From the cell containing the given text, extract its center point as (X, Y) coordinate. 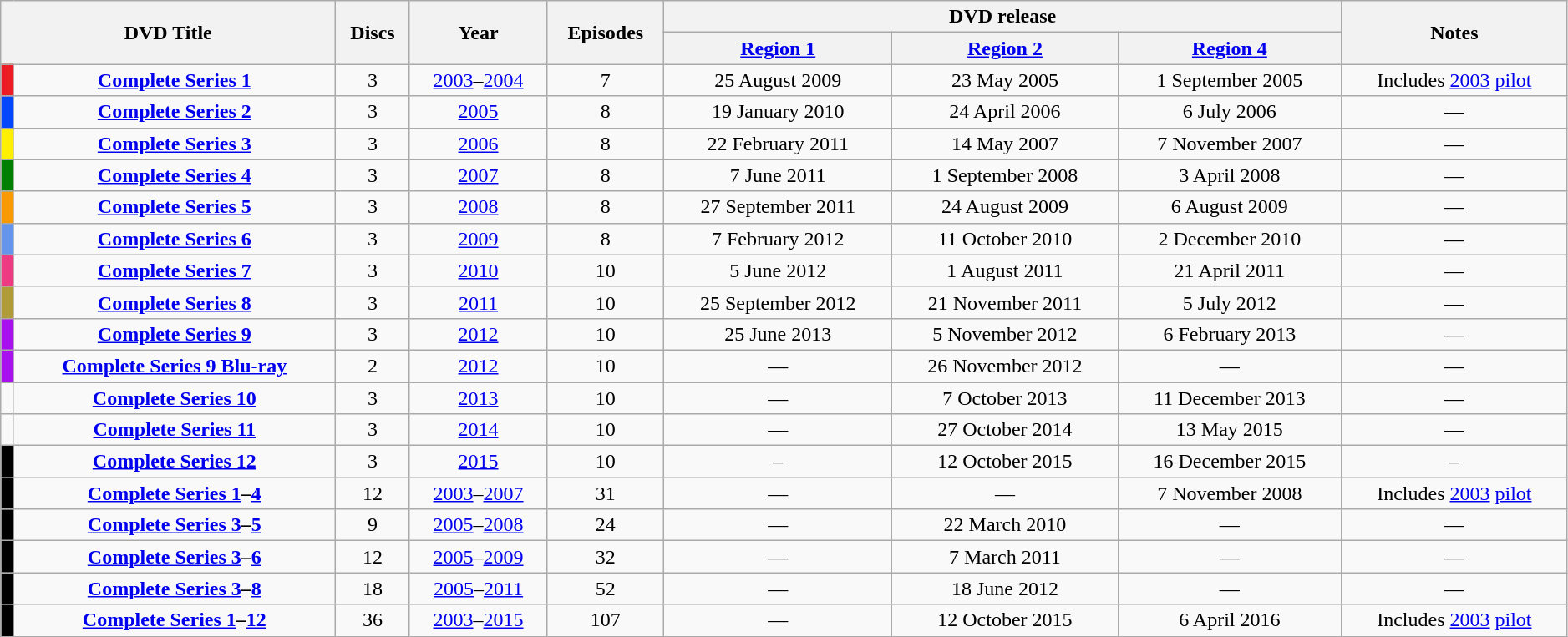
2005 (478, 112)
Notes (1454, 33)
27 October 2014 (1006, 430)
7 November 2007 (1230, 144)
52 (606, 589)
Complete Series 10 (175, 398)
Year (478, 33)
22 February 2011 (779, 144)
6 April 2016 (1230, 620)
Episodes (606, 33)
24 (606, 525)
Complete Series 6 (175, 239)
11 December 2013 (1230, 398)
2009 (478, 239)
Complete Series 3–5 (175, 525)
5 November 2012 (1006, 334)
Complete Series 7 (175, 270)
2 December 2010 (1230, 239)
2013 (478, 398)
107 (606, 620)
2003–2015 (478, 620)
Discs (373, 33)
7 March 2011 (1006, 557)
2 (373, 366)
2005–2008 (478, 525)
25 September 2012 (779, 302)
Complete Series 3–6 (175, 557)
18 (373, 589)
7 June 2011 (779, 175)
24 April 2006 (1006, 112)
1 August 2011 (1006, 270)
11 October 2010 (1006, 239)
23 May 2005 (1006, 80)
2011 (478, 302)
2015 (478, 462)
Complete Series 1–4 (175, 493)
Complete Series 1 (175, 80)
Complete Series 4 (175, 175)
Region 2 (1006, 48)
27 September 2011 (779, 207)
Complete Series 2 (175, 112)
16 December 2015 (1230, 462)
6 August 2009 (1230, 207)
6 July 2006 (1230, 112)
18 June 2012 (1006, 589)
1 September 2005 (1230, 80)
Complete Series 3 (175, 144)
2003–2004 (478, 80)
2007 (478, 175)
2003–2007 (478, 493)
Complete Series 11 (175, 430)
7 November 2008 (1230, 493)
Complete Series 8 (175, 302)
DVD release (1002, 17)
21 April 2011 (1230, 270)
Complete Series 3–8 (175, 589)
2014 (478, 430)
5 June 2012 (779, 270)
7 October 2013 (1006, 398)
7 (606, 80)
Complete Series 5 (175, 207)
Complete Series 1–12 (175, 620)
Complete Series 9 Blu-ray (175, 366)
26 November 2012 (1006, 366)
32 (606, 557)
14 May 2007 (1006, 144)
25 August 2009 (779, 80)
21 November 2011 (1006, 302)
2005–2009 (478, 557)
19 January 2010 (779, 112)
6 February 2013 (1230, 334)
2006 (478, 144)
31 (606, 493)
2005–2011 (478, 589)
Region 4 (1230, 48)
9 (373, 525)
1 September 2008 (1006, 175)
36 (373, 620)
2008 (478, 207)
DVD Title (169, 33)
Region 1 (779, 48)
24 August 2009 (1006, 207)
5 July 2012 (1230, 302)
22 March 2010 (1006, 525)
Complete Series 12 (175, 462)
13 May 2015 (1230, 430)
7 February 2012 (779, 239)
3 April 2008 (1230, 175)
2010 (478, 270)
25 June 2013 (779, 334)
Complete Series 9 (175, 334)
